Capture the cell that displays the provided text and extract its (X, Y) central coordinate. 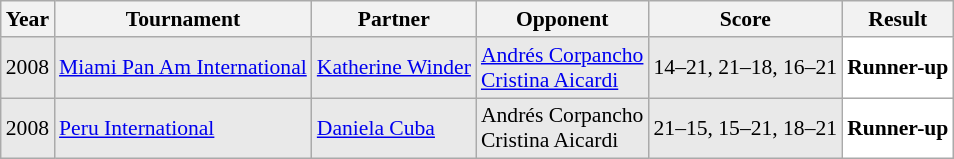
Year (28, 19)
14–21, 21–18, 16–21 (745, 68)
Score (745, 19)
Partner (394, 19)
21–15, 15–21, 18–21 (745, 128)
Katherine Winder (394, 68)
Result (898, 19)
Daniela Cuba (394, 128)
Tournament (183, 19)
Miami Pan Am International (183, 68)
Opponent (562, 19)
Peru International (183, 128)
